Provide the (X, Y) coordinate of the cell's center where the given text is located.  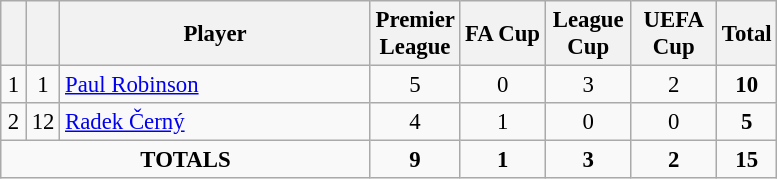
9 (414, 160)
10 (747, 85)
Total (747, 34)
4 (414, 122)
TOTALS (186, 160)
12 (42, 122)
Radek Černý (216, 122)
Paul Robinson (216, 85)
Premier League (414, 34)
15 (747, 160)
League Cup (588, 34)
FA Cup (503, 34)
Player (216, 34)
UEFA Cup (674, 34)
